Return [X, Y] of the center of cell containing provided text 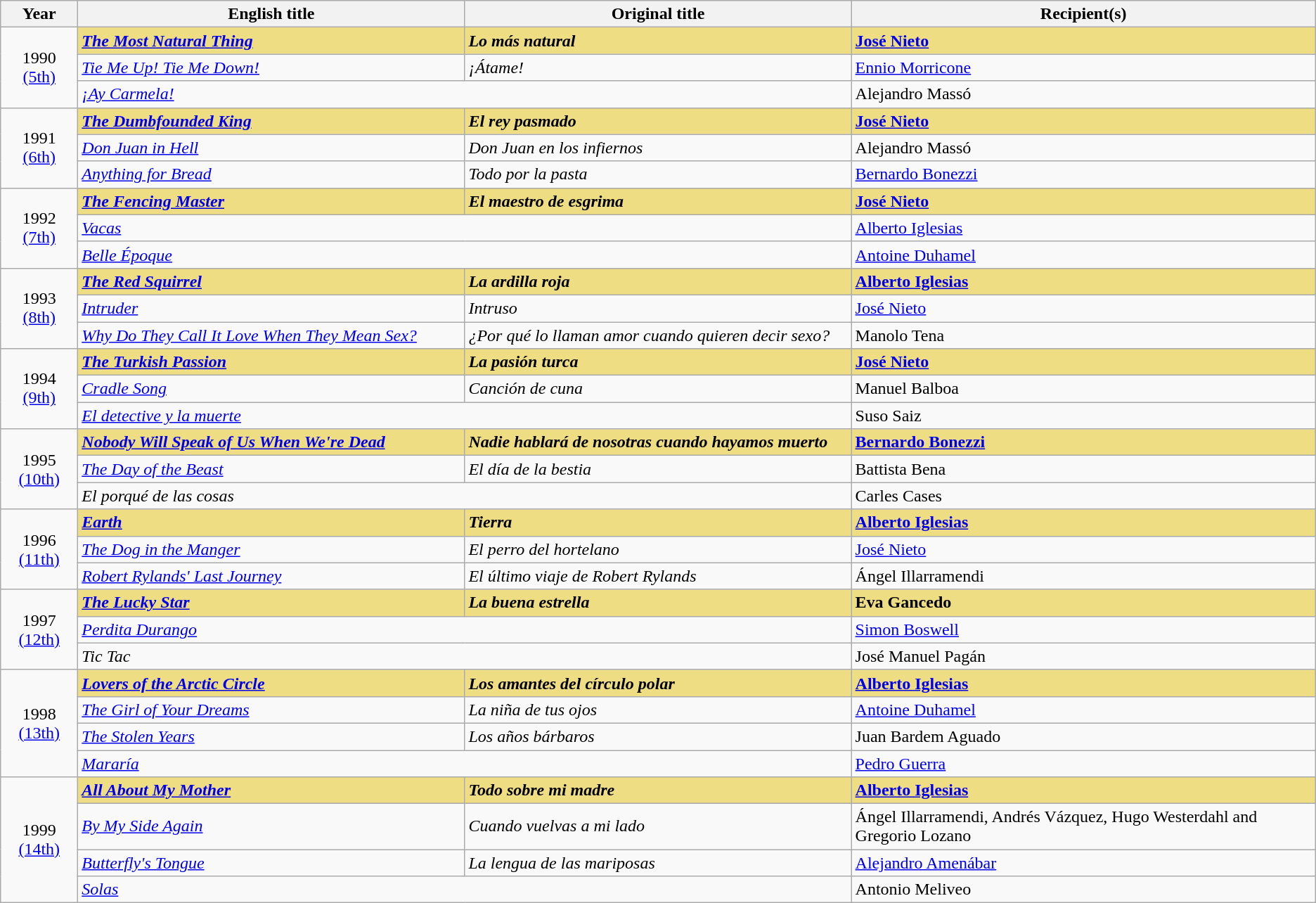
Nadie hablará de nosotras cuando hayamos muerto [658, 442]
The Dumbfounded King [271, 121]
José Manuel Pagán [1083, 656]
Lovers of the Arctic Circle [271, 683]
Lo más natural [658, 41]
1998(13th) [39, 723]
Manolo Tena [1083, 335]
Cuando vuelvas a mi lado [658, 827]
Don Juan in Hell [271, 148]
English title [271, 14]
Eva Gancedo [1083, 603]
Perdita Durango [465, 629]
Pedro Guerra [1083, 763]
Robert Rylands' Last Journey [271, 576]
Ángel Illarramendi, Andrés Vázquez, Hugo Westerdahl and Gregorio Lozano [1083, 827]
Todo sobre mi madre [658, 790]
Juan Bardem Aguado [1083, 736]
Solas [465, 890]
El perro del hortelano [658, 549]
El día de la bestia [658, 469]
Todo por la pasta [658, 174]
The Most Natural Thing [271, 41]
The Fencing Master [271, 201]
Original title [658, 14]
Year [39, 14]
The Lucky Star [271, 603]
The Dog in the Manger [271, 549]
La ardilla roja [658, 281]
La pasión turca [658, 362]
Los años bárbaros [658, 736]
¡Átame! [658, 68]
Los amantes del círculo polar [658, 683]
The Girl of Your Dreams [271, 710]
Tie Me Up! Tie Me Down! [271, 68]
1993(8th) [39, 308]
1999(14th) [39, 840]
1992(7th) [39, 228]
Cradle Song [271, 389]
The Red Squirrel [271, 281]
La buena estrella [658, 603]
El último viaje de Robert Rylands [658, 576]
Simon Boswell [1083, 629]
Carles Cases [1083, 496]
Anything for Bread [271, 174]
1997(12th) [39, 629]
The Stolen Years [271, 736]
Don Juan en los infiernos [658, 148]
¿Por qué lo llaman amor cuando quieren decir sexo? [658, 335]
Recipient(s) [1083, 14]
Why Do They Call It Love When They Mean Sex? [271, 335]
El rey pasmado [658, 121]
Antonio Meliveo [1083, 890]
Earth [271, 523]
Tic Tac [465, 656]
Vacas [465, 228]
Tierra [658, 523]
El porqué de las cosas [465, 496]
Battista Bena [1083, 469]
The Turkish Passion [271, 362]
Canción de cuna [658, 389]
Intruso [658, 308]
By My Side Again [271, 827]
Ennio Morricone [1083, 68]
1994(9th) [39, 389]
¡Ay Carmela! [465, 94]
Mararía [465, 763]
1995(10th) [39, 469]
1990(5th) [39, 68]
Butterfly's Tongue [271, 863]
The Day of the Beast [271, 469]
Belle Époque [465, 255]
Manuel Balboa [1083, 389]
All About My Mother [271, 790]
El detective y la muerte [465, 416]
Intruder [271, 308]
Ángel Illarramendi [1083, 576]
Alejandro Amenábar [1083, 863]
1996(11th) [39, 549]
El maestro de esgrima [658, 201]
La niña de tus ojos [658, 710]
Suso Saiz [1083, 416]
1991(6th) [39, 148]
La lengua de las mariposas [658, 863]
Nobody Will Speak of Us When We're Dead [271, 442]
